Extract the (X, Y) coordinate from the center of the cell holding the provided text.  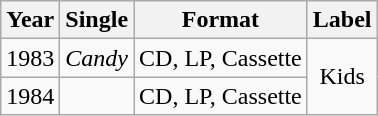
Format (221, 20)
Single (97, 20)
1984 (30, 96)
Label (342, 20)
Candy (97, 58)
Kids (342, 77)
1983 (30, 58)
Year (30, 20)
